Extract the (X, Y) coordinate from the center of the cell holding the provided text.  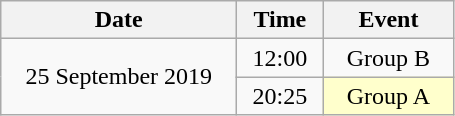
Group A (388, 96)
Event (388, 20)
Time (280, 20)
20:25 (280, 96)
12:00 (280, 58)
25 September 2019 (119, 77)
Group B (388, 58)
Date (119, 20)
